For the text-containing cell, return its midpoint in (x, y) coordinate format. 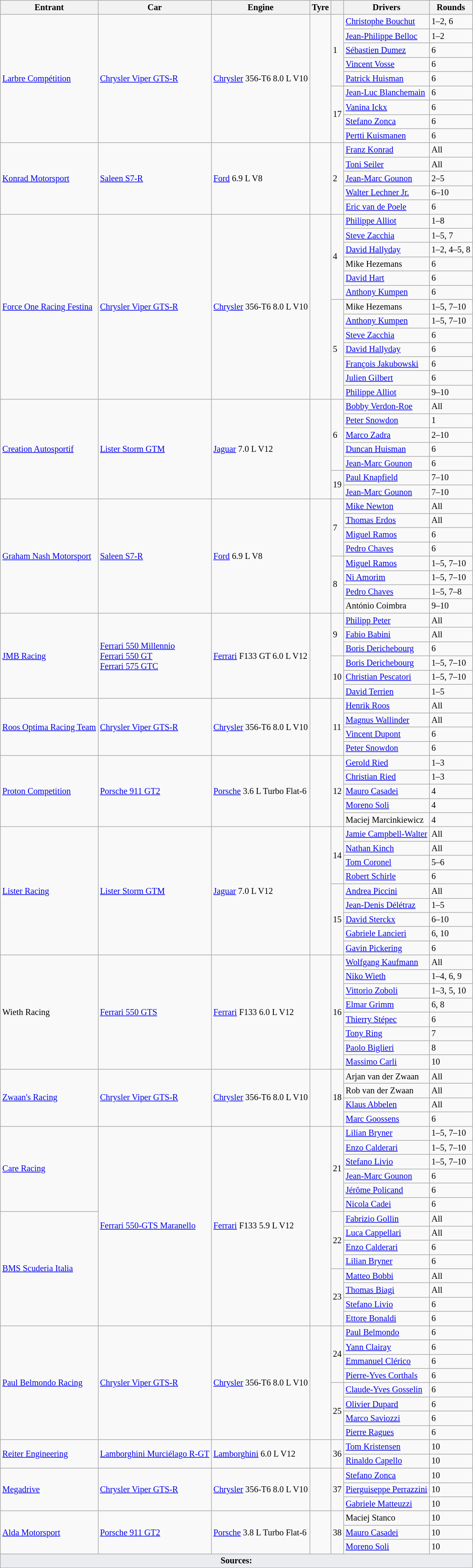
Andrea Piccini (387, 891)
Sources: (236, 1561)
Patrick Huisman (387, 79)
Ferrari F133 GT 6.0 L V12 (261, 656)
21 (337, 1169)
Lamborghini 6.0 L V12 (261, 1454)
5 (337, 349)
Paul Knapfield (387, 478)
25 (337, 1411)
Elmar Grimm (387, 1005)
Nathan Kinch (387, 848)
16 (337, 1012)
Maciej Stanco (387, 1518)
5–6 (451, 863)
Marc Goossens (387, 1119)
9 (337, 634)
Sébastien Dumez (387, 50)
Car (155, 7)
Porsche 3.6 L Turbo Flat-6 (261, 791)
Massimo Carli (387, 1062)
Porsche 3.8 L Turbo Flat-6 (261, 1532)
1–2, 6 (451, 22)
Pertti Kuismanen (387, 136)
23 (337, 1297)
Ferrari F133 6.0 L V12 (261, 1012)
Duncan Huisman (387, 449)
6, 8 (451, 1005)
Matteo Bobbi (387, 1276)
Henrik Roos (387, 706)
38 (337, 1532)
Paolo Biglieri (387, 1048)
Tom Coronel (387, 863)
Robert Schirle (387, 877)
Ni Amorim (387, 578)
11 (337, 727)
15 (337, 919)
Julien Gilbert (387, 378)
Marco Saviozzi (387, 1418)
Olivier Dupard (387, 1404)
24 (337, 1354)
Christian Pescatori (387, 677)
Care Racing (49, 1169)
37 (337, 1490)
Tom Kristensen (387, 1447)
Arjan van der Zwaan (387, 1076)
Drivers (387, 7)
Klaus Abbelen (387, 1105)
Zwaan's Racing (49, 1098)
Lamborghini Murciélago R-GT (155, 1454)
Pierguiseppe Perrazzini (387, 1490)
Proton Competition (49, 791)
Thierry Stépec (387, 1019)
Lister Racing (49, 891)
Roos Optima Racing Team (49, 727)
2–5 (451, 178)
12 (337, 791)
Vincent Vosse (387, 64)
Pierre Ragues (387, 1432)
Creation Autosportif (49, 449)
14 (337, 855)
JMB Racing (49, 656)
Gerold Ried (387, 763)
Niko Wieth (387, 976)
Larbre Compétition (49, 79)
17 (337, 114)
Emmanuel Clérico (387, 1361)
Entrant (49, 7)
Paul Belmondo Racing (49, 1382)
Ettore Bonaldi (387, 1319)
Toni Seiler (387, 164)
Yann Clairay (387, 1347)
François Jakubowski (387, 364)
Walter Lechner Jr. (387, 193)
David Hart (387, 278)
Gavin Pickering (387, 948)
Ferrari 550 MillennioFerrari 550 GTFerrari 575 GTC (155, 656)
2 (337, 178)
Megadrive (49, 1490)
António Coimbra (387, 606)
22 (337, 1240)
BMS Scuderia Italia (49, 1269)
Rounds (451, 7)
Tyre (320, 7)
Jérôme Policand (387, 1190)
Jamie Campbell-Walter (387, 834)
1–5, 7–8 (451, 592)
Vittorio Zoboli (387, 991)
Thomas Erdos (387, 520)
1–8 (451, 221)
Konrad Motorsport (49, 178)
Jean-Luc Blanchemain (387, 93)
18 (337, 1098)
Reiter Engineering (49, 1454)
Luca Cappellari (387, 1233)
2–10 (451, 435)
Alda Motorsport (49, 1532)
Fabrizio Gollin (387, 1219)
Philipp Peter (387, 620)
36 (337, 1454)
Claude-Yves Gosselin (387, 1390)
Mike Newton (387, 506)
Gabriele Matteuzzi (387, 1504)
Eric van de Poele (387, 207)
Pierre-Yves Corthals (387, 1375)
Ferrari 550-GTS Maranello (155, 1225)
Jean-Denis Délétraz (387, 905)
1–5, 7 (451, 235)
19 (337, 484)
Fabio Babini (387, 634)
Marco Zadra (387, 435)
Christian Ried (387, 777)
Bobby Verdon-Roe (387, 407)
Tony Ring (387, 1034)
Ferrari 550 GTS (155, 1012)
Rinaldo Capello (387, 1461)
Vanina Ickx (387, 107)
Magnus Wallinder (387, 720)
6, 10 (451, 934)
David Terrien (387, 691)
Nicola Cadei (387, 1204)
Gabriele Lancieri (387, 934)
1–2, 4–5, 8 (451, 249)
1–2 (451, 36)
Vincent Dupont (387, 734)
Christophe Bouchut (387, 22)
Force One Racing Festina (49, 307)
Franz Konrad (387, 150)
1–3, 5, 10 (451, 991)
Graham Nash Motorsport (49, 556)
David Sterckx (387, 919)
Jean-Philippe Belloc (387, 36)
Rob van der Zwaan (387, 1090)
Maciej Marcinkiewicz (387, 820)
1–4, 6, 9 (451, 976)
Ferrari F133 5.9 L V12 (261, 1225)
Wolfgang Kaufmann (387, 962)
Engine (261, 7)
Paul Belmondo (387, 1333)
Wieth Racing (49, 1012)
Thomas Biagi (387, 1290)
